Detect which cell encompasses the target text, then output its (x, y) center coordinate. 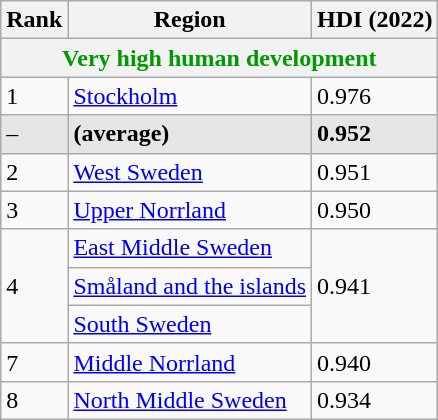
Very high human development (220, 58)
1 (34, 96)
Stockholm (190, 96)
0.940 (375, 362)
Upper Norrland (190, 210)
0.934 (375, 400)
0.952 (375, 134)
4 (34, 286)
0.976 (375, 96)
North Middle Sweden (190, 400)
Småland and the islands (190, 286)
South Sweden (190, 324)
0.951 (375, 172)
8 (34, 400)
0.950 (375, 210)
West Sweden (190, 172)
East Middle Sweden (190, 248)
0.941 (375, 286)
(average) (190, 134)
HDI (2022) (375, 20)
3 (34, 210)
2 (34, 172)
– (34, 134)
Region (190, 20)
Middle Norrland (190, 362)
7 (34, 362)
Rank (34, 20)
